Provide the (x, y) coordinate of the cell's center where the given text is located.  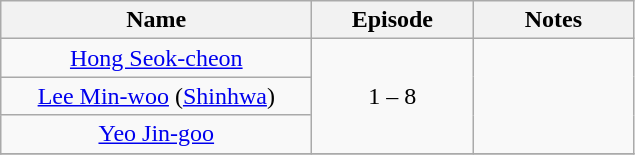
Lee Min-woo (Shinhwa) (156, 96)
Notes (554, 20)
1 – 8 (392, 96)
Name (156, 20)
Hong Seok-cheon (156, 58)
Yeo Jin-goo (156, 134)
Episode (392, 20)
